Return (x, y) of the center of cell containing provided text 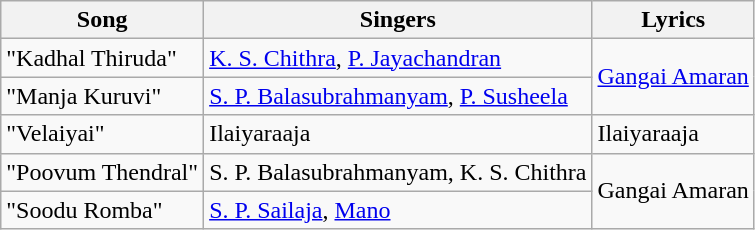
"Kadhal Thiruda" (102, 58)
Singers (398, 20)
"Manja Kuruvi" (102, 96)
K. S. Chithra, P. Jayachandran (398, 58)
"Velaiyai" (102, 134)
S. P. Balasubrahmanyam, P. Susheela (398, 96)
"Poovum Thendral" (102, 172)
Song (102, 20)
S. P. Sailaja, Mano (398, 210)
"Soodu Romba" (102, 210)
S. P. Balasubrahmanyam, K. S. Chithra (398, 172)
Lyrics (673, 20)
